Scan for the cell matching the given text and deliver its (X, Y) coordinate at center. 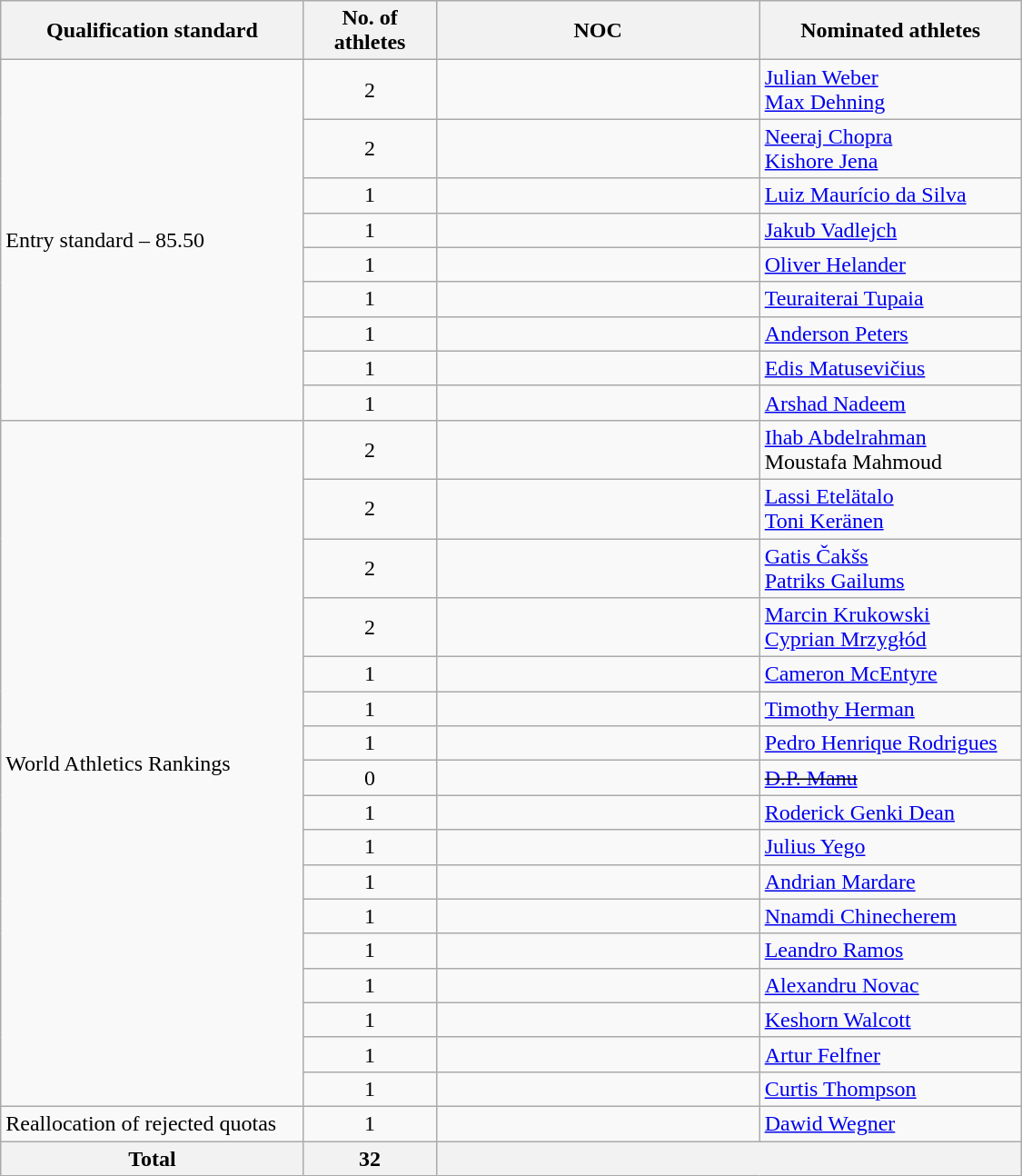
Alexandru Novac (890, 985)
Ihab AbdelrahmanMoustafa Mahmoud (890, 449)
Entry standard – 85.50 (153, 240)
Cameron McEntyre (890, 674)
Reallocation of rejected quotas (153, 1123)
Curtis Thompson (890, 1089)
Neeraj ChopraKishore Jena (890, 149)
Anderson Peters (890, 334)
Gatis ČakšsPatriks Gailums (890, 567)
Oliver Helander (890, 264)
Jakub Vadlejch (890, 230)
No. of athletes (370, 31)
Roderick Genki Dean (890, 812)
Total (153, 1159)
Arshad Nadeem (890, 403)
World Athletics Rankings (153, 763)
Julius Yego (890, 847)
NOC (598, 31)
Leandro Ramos (890, 951)
Nnamdi Chinecherem (890, 916)
D.P. Manu (890, 778)
Luiz Maurício da Silva (890, 195)
Pedro Henrique Rodrigues (890, 743)
Timothy Herman (890, 709)
Nominated athletes (890, 31)
Dawid Wegner (890, 1123)
Marcin KrukowskiCyprian Mrzygłód (890, 627)
Edis Matusevičius (890, 368)
Lassi EtelätaloToni Keränen (890, 509)
Keshorn Walcott (890, 1020)
Andrian Mardare (890, 882)
Artur Felfner (890, 1054)
32 (370, 1159)
Qualification standard (153, 31)
Julian WeberMax Dehning (890, 89)
Teuraiterai Tupaia (890, 299)
0 (370, 778)
